Pinpoint the cell where the given text exists, returning its [X, Y] midpoint coordinate. 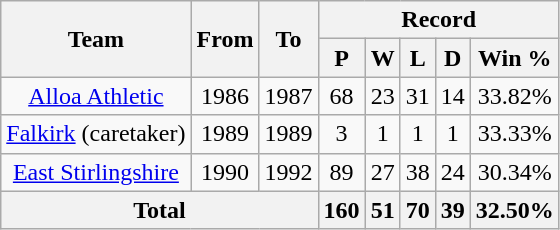
3 [342, 134]
Alloa Athletic [96, 96]
P [342, 58]
33.33% [514, 134]
51 [382, 210]
From [225, 39]
To [288, 39]
Win % [514, 58]
68 [342, 96]
30.34% [514, 172]
1992 [288, 172]
33.82% [514, 96]
L [418, 58]
14 [452, 96]
38 [418, 172]
24 [452, 172]
Falkirk (caretaker) [96, 134]
32.50% [514, 210]
East Stirlingshire [96, 172]
70 [418, 210]
27 [382, 172]
W [382, 58]
D [452, 58]
Record [438, 20]
160 [342, 210]
23 [382, 96]
1990 [225, 172]
Team [96, 39]
1987 [288, 96]
1986 [225, 96]
89 [342, 172]
Total [160, 210]
39 [452, 210]
31 [418, 96]
